Search for the cell housing the specified text and yield its (x, y) center coordinate. 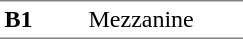
B1 (42, 20)
Mezzanine (164, 20)
